Extract the [x, y] coordinate from the center of the cell holding the provided text.  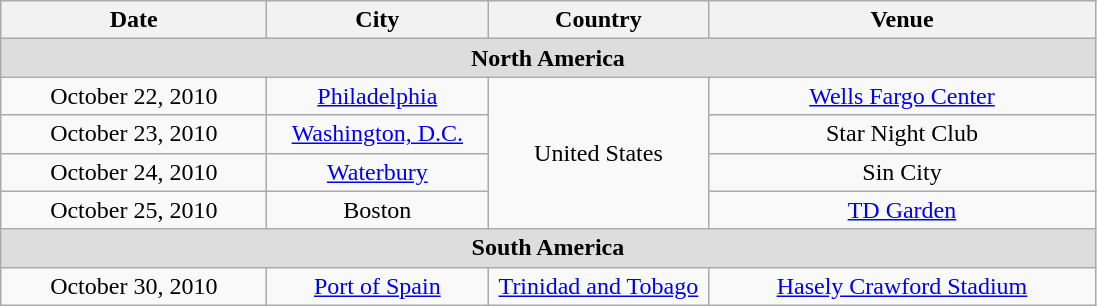
TD Garden [902, 210]
Wells Fargo Center [902, 96]
Boston [378, 210]
Sin City [902, 172]
South America [548, 248]
Date [134, 20]
Washington, D.C. [378, 134]
Venue [902, 20]
October 30, 2010 [134, 286]
United States [598, 153]
Trinidad and Tobago [598, 286]
October 23, 2010 [134, 134]
City [378, 20]
October 22, 2010 [134, 96]
October 24, 2010 [134, 172]
Star Night Club [902, 134]
Country [598, 20]
Hasely Crawford Stadium [902, 286]
Waterbury [378, 172]
Philadelphia [378, 96]
North America [548, 58]
Port of Spain [378, 286]
October 25, 2010 [134, 210]
